Return the (x, y) coordinate for the center point of the cell that contains the specified text.  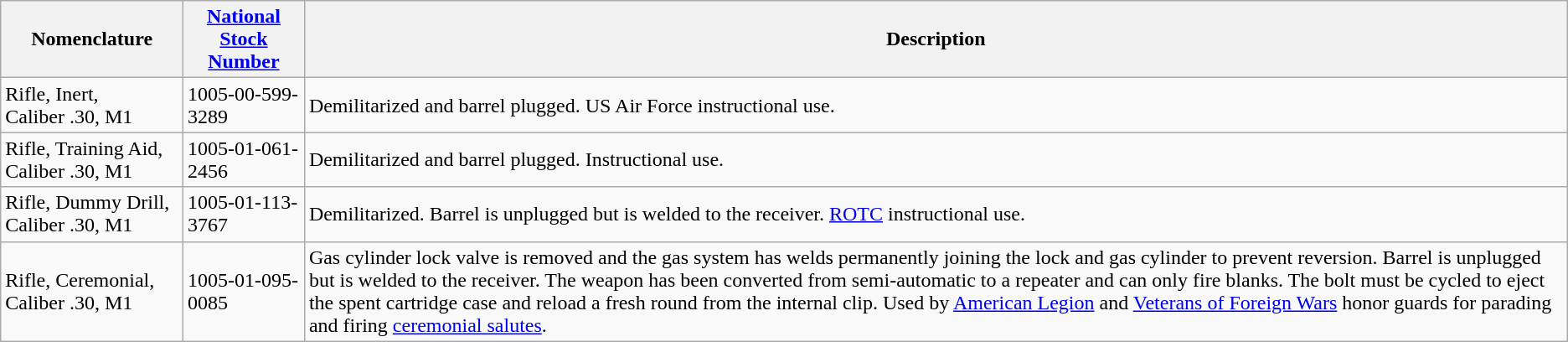
1005-01-061-2456 (245, 159)
Nomenclature (92, 39)
Demilitarized and barrel plugged. US Air Force instructional use. (936, 106)
1005-00-599-3289 (245, 106)
Rifle, Inert,Caliber .30, M1 (92, 106)
Rifle, Dummy Drill, Caliber .30, M1 (92, 215)
Demilitarized. Barrel is unplugged but is welded to the receiver. ROTC instructional use. (936, 215)
National Stock Number (245, 39)
Demilitarized and barrel plugged. Instructional use. (936, 159)
Description (936, 39)
Rifle, Training Aid, Caliber .30, M1 (92, 159)
Rifle, Ceremonial, Caliber .30, M1 (92, 292)
1005-01-095-0085 (245, 292)
1005-01-113-3767 (245, 215)
